Provide the [x, y] coordinate of the cell's center where the given text is located.  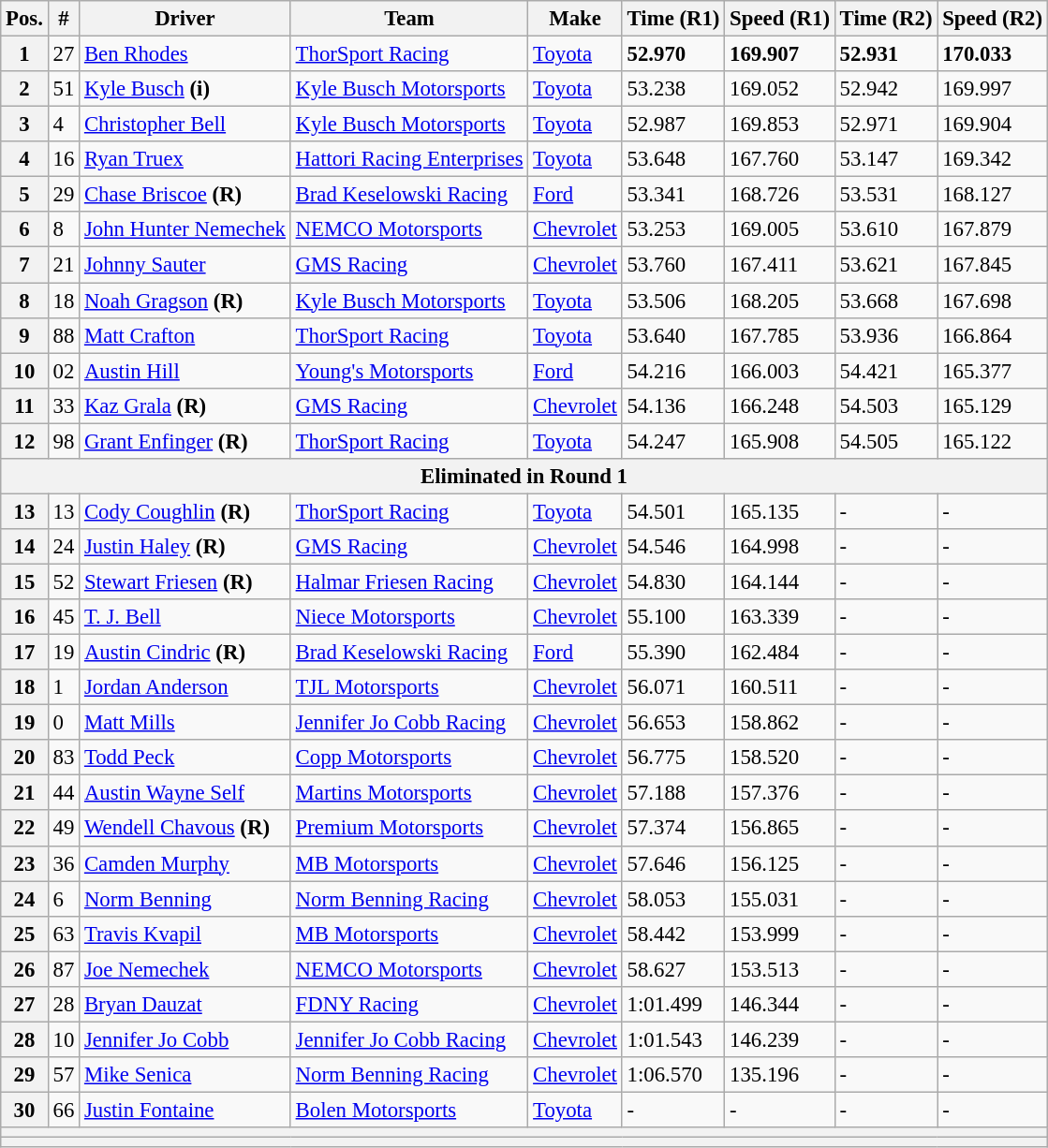
Driver [185, 19]
53.531 [886, 195]
15 [24, 581]
135.196 [780, 1075]
153.513 [780, 969]
Eliminated in Round 1 [524, 477]
Austin Wayne Self [185, 793]
54.136 [673, 405]
53.506 [673, 301]
166.864 [993, 335]
Christopher Bell [185, 125]
2 [24, 89]
63 [64, 934]
3 [24, 125]
36 [64, 863]
12 [24, 441]
53.610 [886, 229]
160.511 [780, 687]
157.376 [780, 793]
52.931 [886, 54]
83 [64, 758]
53.147 [886, 159]
98 [64, 441]
7 [24, 265]
57.188 [673, 793]
169.907 [780, 54]
54.216 [673, 371]
45 [64, 617]
Noah Gragson (R) [185, 301]
56.775 [673, 758]
Bryan Dauzat [185, 1005]
167.879 [993, 229]
Justin Fontaine [185, 1110]
167.698 [993, 301]
T. J. Bell [185, 617]
Chase Briscoe (R) [185, 195]
Stewart Friesen (R) [185, 581]
55.100 [673, 617]
Justin Haley (R) [185, 547]
33 [64, 405]
54.501 [673, 511]
53.760 [673, 265]
169.005 [780, 229]
58.053 [673, 899]
14 [24, 547]
Mike Senica [185, 1075]
Halmar Friesen Racing [409, 581]
153.999 [780, 934]
Grant Enfinger (R) [185, 441]
Johnny Sauter [185, 265]
Hattori Racing Enterprises [409, 159]
170.033 [993, 54]
162.484 [780, 653]
1:01.499 [673, 1005]
164.144 [780, 581]
58.627 [673, 969]
53.621 [886, 265]
167.845 [993, 265]
Young's Motorsports [409, 371]
56.653 [673, 723]
Bolen Motorsports [409, 1110]
44 [64, 793]
169.052 [780, 89]
168.205 [780, 301]
Martins Motorsports [409, 793]
56.071 [673, 687]
52 [64, 581]
Todd Peck [185, 758]
165.908 [780, 441]
23 [24, 863]
Niece Motorsports [409, 617]
54.830 [673, 581]
Austin Cindric (R) [185, 653]
51 [64, 89]
57.374 [673, 829]
52.971 [886, 125]
Jordan Anderson [185, 687]
164.998 [780, 547]
168.127 [993, 195]
66 [64, 1110]
167.760 [780, 159]
Ben Rhodes [185, 54]
169.853 [780, 125]
146.239 [780, 1039]
58.442 [673, 934]
158.862 [780, 723]
168.726 [780, 195]
Austin Hill [185, 371]
53.238 [673, 89]
TJL Motorsports [409, 687]
54.505 [886, 441]
55.390 [673, 653]
163.339 [780, 617]
Matt Mills [185, 723]
02 [64, 371]
0 [64, 723]
Cody Coughlin (R) [185, 511]
87 [64, 969]
Make [575, 19]
Team [409, 19]
Kaz Grala (R) [185, 405]
53.936 [886, 335]
Matt Crafton [185, 335]
53.253 [673, 229]
Speed (R1) [780, 19]
53.341 [673, 195]
30 [24, 1110]
Travis Kvapil [185, 934]
57 [64, 1075]
52.942 [886, 89]
Ryan Truex [185, 159]
Jennifer Jo Cobb [185, 1039]
166.003 [780, 371]
53.668 [886, 301]
165.377 [993, 371]
169.997 [993, 89]
1:06.570 [673, 1075]
Copp Motorsports [409, 758]
9 [24, 335]
165.122 [993, 441]
# [64, 19]
Speed (R2) [993, 19]
166.248 [780, 405]
54.546 [673, 547]
11 [24, 405]
FDNY Racing [409, 1005]
Time (R2) [886, 19]
Time (R1) [673, 19]
57.646 [673, 863]
49 [64, 829]
88 [64, 335]
5 [24, 195]
169.904 [993, 125]
20 [24, 758]
Camden Murphy [185, 863]
155.031 [780, 899]
22 [24, 829]
53.640 [673, 335]
Norm Benning [185, 899]
1:01.543 [673, 1039]
John Hunter Nemechek [185, 229]
156.125 [780, 863]
54.503 [886, 405]
167.411 [780, 265]
54.247 [673, 441]
53.648 [673, 159]
Premium Motorsports [409, 829]
Pos. [24, 19]
Kyle Busch (i) [185, 89]
Wendell Chavous (R) [185, 829]
167.785 [780, 335]
17 [24, 653]
169.342 [993, 159]
165.129 [993, 405]
52.987 [673, 125]
156.865 [780, 829]
158.520 [780, 758]
26 [24, 969]
54.421 [886, 371]
146.344 [780, 1005]
25 [24, 934]
165.135 [780, 511]
52.970 [673, 54]
Joe Nemechek [185, 969]
